Output the (X, Y) coordinate of the center of the cell containing the given text.  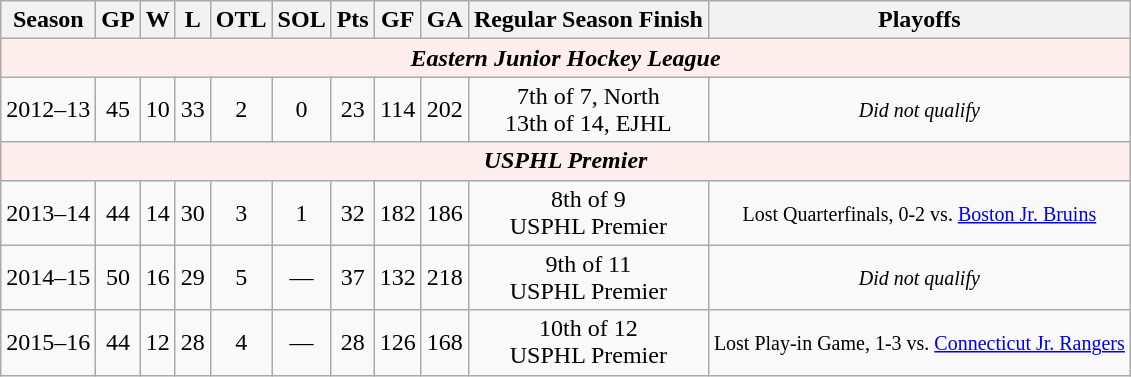
GA (444, 20)
50 (118, 278)
3 (241, 212)
OTL (241, 20)
182 (398, 212)
10 (158, 110)
SOL (302, 20)
Playoffs (919, 20)
Lost Play-in Game, 1-3 vs. Connecticut Jr. Rangers (919, 342)
16 (158, 278)
GF (398, 20)
132 (398, 278)
GP (118, 20)
30 (192, 212)
2015–16 (48, 342)
12 (158, 342)
32 (352, 212)
W (158, 20)
1 (302, 212)
Regular Season Finish (588, 20)
37 (352, 278)
168 (444, 342)
114 (398, 110)
23 (352, 110)
9th of 11 USPHL Premier (588, 278)
14 (158, 212)
29 (192, 278)
8th of 9 USPHL Premier (588, 212)
L (192, 20)
186 (444, 212)
33 (192, 110)
Pts (352, 20)
Lost Quarterfinals, 0-2 vs. Boston Jr. Bruins (919, 212)
2013–14 (48, 212)
Season (48, 20)
126 (398, 342)
0 (302, 110)
7th of 7, North13th of 14, EJHL (588, 110)
10th of 12 USPHL Premier (588, 342)
45 (118, 110)
2014–15 (48, 278)
USPHL Premier (566, 161)
Eastern Junior Hockey League (566, 58)
2 (241, 110)
202 (444, 110)
2012–13 (48, 110)
218 (444, 278)
5 (241, 278)
4 (241, 342)
